Output the (x, y) coordinate of the center of the cell containing the given text.  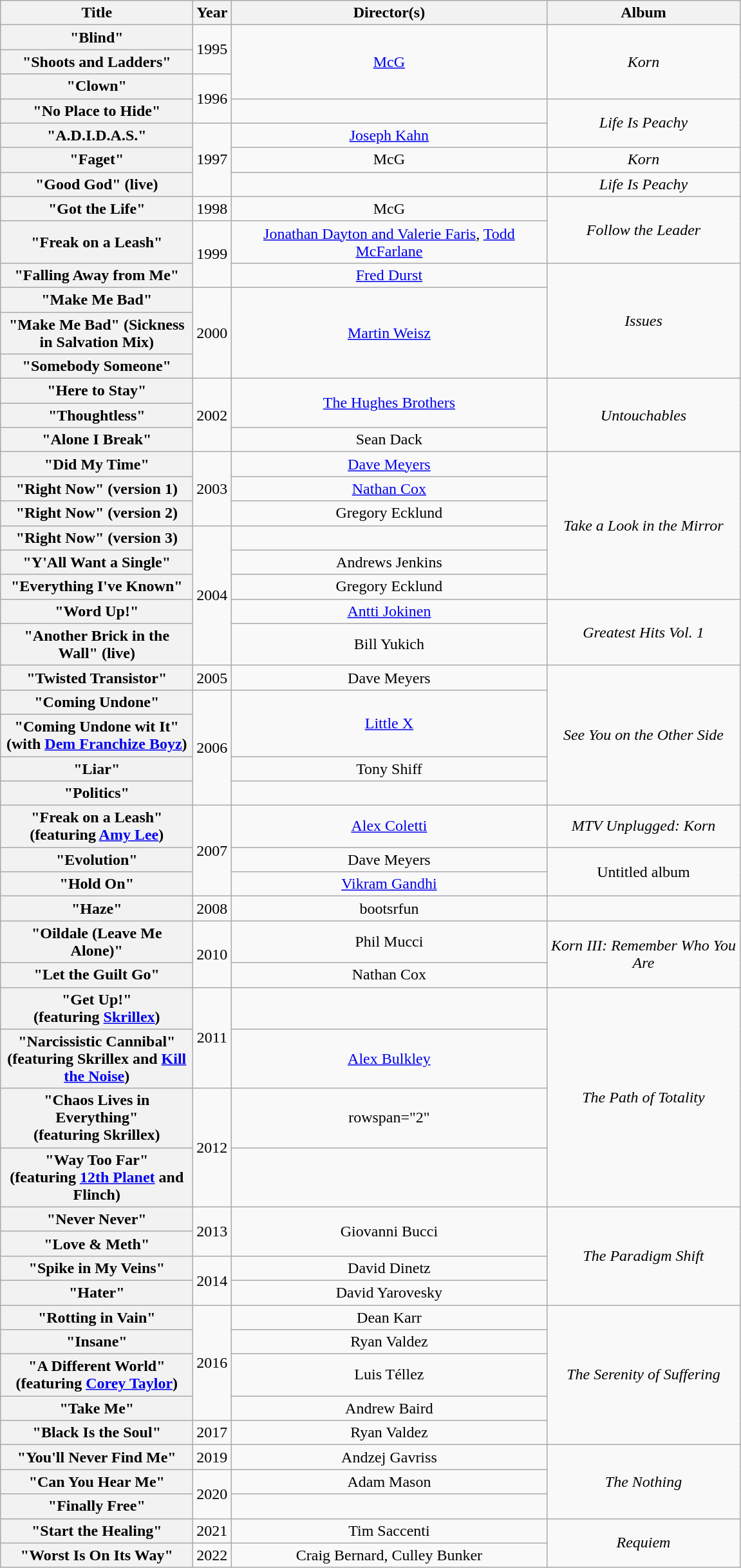
"Politics" (97, 793)
2002 (212, 415)
2021 (212, 1531)
"Everything I've Known" (97, 587)
MTV Unplugged: Korn (644, 827)
2006 (212, 747)
"Coming Undone wit It"(with Dem Franchize Boyz) (97, 735)
Phil Mucci (389, 941)
"Falling Away from Me" (97, 275)
Adam Mason (389, 1482)
"Did My Time" (97, 464)
Untitled album (644, 872)
"Right Now" (version 2) (97, 513)
Album (644, 13)
"Twisted Transistor" (97, 677)
"Way Too Far"(featuring 12th Planet and Flinch) (97, 1177)
"Good God" (live) (97, 184)
Tony Shiff (389, 768)
"Let the Guilt Go" (97, 975)
"Freak on a Leash" (97, 242)
"Liar" (97, 768)
David Dinetz (389, 1268)
1999 (212, 254)
2013 (212, 1231)
"Evolution" (97, 860)
Year (212, 13)
Title (97, 13)
Fred Durst (389, 275)
"Alone I Break" (97, 440)
Issues (644, 321)
"Make Me Bad" (97, 299)
"Finally Free" (97, 1506)
"Get Up!"(featuring Skrillex) (97, 1008)
"Spike in My Veins" (97, 1268)
Sean Dack (389, 440)
2014 (212, 1280)
"Rotting in Vain" (97, 1317)
"You'll Never Find Me" (97, 1457)
"Freak on a Leash"(featuring Amy Lee) (97, 827)
Alex Coletti (389, 827)
Dean Karr (389, 1317)
bootsrfun (389, 909)
2011 (212, 1038)
2007 (212, 851)
2016 (212, 1363)
The Hughes Brothers (389, 403)
Greatest Hits Vol. 1 (644, 632)
Take a Look in the Mirror (644, 525)
2010 (212, 954)
1996 (212, 99)
"Black Is the Soul" (97, 1433)
"Insane" (97, 1342)
1995 (212, 50)
"Hater" (97, 1292)
2005 (212, 677)
"Here to Stay" (97, 391)
"Haze" (97, 909)
"Got the Life" (97, 209)
2022 (212, 1555)
"Love & Meth" (97, 1243)
Luis Téllez (389, 1375)
"Shoots and Ladders" (97, 62)
Jonathan Dayton and Valerie Faris, Todd McFarlane (389, 242)
2003 (212, 489)
"No Place to Hide" (97, 111)
"Right Now" (version 3) (97, 538)
The Paradigm Shift (644, 1256)
Andzej Gavriss (389, 1457)
2019 (212, 1457)
1997 (212, 160)
Untouchables (644, 415)
2017 (212, 1433)
Martin Weisz (389, 332)
David Yarovesky (389, 1292)
"Can You Hear Me" (97, 1482)
The Path of Totality (644, 1097)
"Hold On" (97, 884)
"Right Now" (version 1) (97, 489)
"Coming Undone" (97, 702)
"Word Up!" (97, 611)
1998 (212, 209)
2012 (212, 1148)
2000 (212, 332)
"Make Me Bad" (Sickness in Salvation Mix) (97, 332)
"Clown" (97, 86)
Giovanni Bucci (389, 1231)
Vikram Gandhi (389, 884)
See You on the Other Side (644, 735)
"Thoughtless" (97, 415)
Antti Jokinen (389, 611)
"Take Me" (97, 1408)
Andrews Jenkins (389, 562)
Joseph Kahn (389, 135)
Director(s) (389, 13)
"Never Never" (97, 1219)
rowspan="2" (389, 1118)
Bill Yukich (389, 644)
Little X (389, 723)
"A.D.I.D.A.S." (97, 135)
"Another Brick in the Wall" (live) (97, 644)
The Serenity of Suffering (644, 1374)
Requiem (644, 1543)
"Chaos Lives in Everything"(featuring Skrillex) (97, 1118)
"Oildale (Leave Me Alone)" (97, 941)
Craig Bernard, Culley Bunker (389, 1555)
"Somebody Someone" (97, 366)
"Faget" (97, 160)
2008 (212, 909)
Follow the Leader (644, 229)
"Y'All Want a Single" (97, 562)
"Narcissistic Cannibal"(featuring Skrillex and Kill the Noise) (97, 1059)
Korn III: Remember Who You Are (644, 954)
2020 (212, 1494)
The Nothing (644, 1482)
Alex Bulkley (389, 1059)
"Start the Healing" (97, 1531)
Andrew Baird (389, 1408)
Tim Saccenti (389, 1531)
2004 (212, 595)
"Worst Is On Its Way" (97, 1555)
"Blind" (97, 37)
"A Different World"(featuring Corey Taylor) (97, 1375)
